Extract the [X, Y] coordinate from the center of the cell holding the provided text.  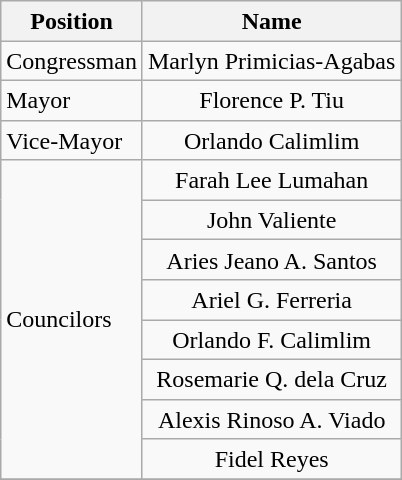
Aries Jeano A. Santos [271, 260]
Ariel G. Ferreria [271, 300]
Vice-Mayor [72, 140]
Fidel Reyes [271, 459]
Florence P. Tiu [271, 100]
Congressman [72, 61]
Orlando F. Calimlim [271, 340]
Alexis Rinoso A. Viado [271, 419]
Rosemarie Q. dela Cruz [271, 379]
Position [72, 21]
Name [271, 21]
Orlando Calimlim [271, 140]
John Valiente [271, 220]
Farah Lee Lumahan [271, 180]
Councilors [72, 320]
Mayor [72, 100]
Marlyn Primicias-Agabas [271, 61]
